Locate the cell with the specified text and output its (X, Y) center coordinate. 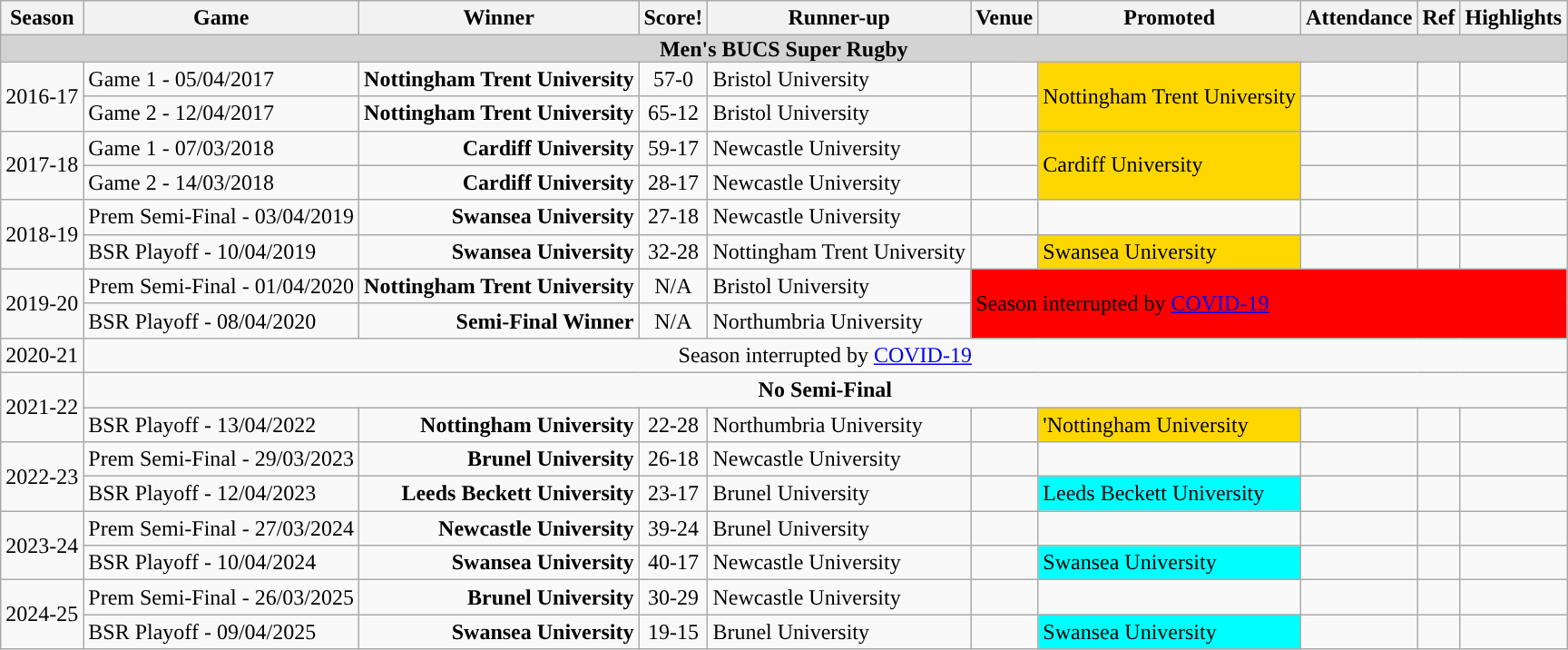
Promoted (1170, 18)
27-18 (673, 217)
'Nottingham University (1170, 424)
Prem Semi-Final - 29/03/2023 (221, 459)
Game 1 - 07/03/2018 (221, 148)
Ref (1439, 18)
2023-24 (42, 546)
28-17 (673, 182)
2022-23 (42, 477)
22-28 (673, 424)
2024-25 (42, 615)
Semi-Final Winner (499, 320)
Nottingham University (499, 424)
BSR Playoff - 09/04/2025 (221, 632)
No Semi-Final (826, 389)
BSR Playoff - 10/04/2024 (221, 563)
2019-20 (42, 303)
19-15 (673, 632)
59-17 (673, 148)
Game (221, 18)
65-12 (673, 113)
Runner-up (839, 18)
40-17 (673, 563)
2020-21 (42, 355)
30-29 (673, 597)
57-0 (673, 79)
Men's BUCS Super Rugby (784, 49)
Prem Semi-Final - 01/04/2020 (221, 286)
Attendance (1359, 18)
Game 2 - 12/04/2017 (221, 113)
Game 2 - 14/03/2018 (221, 182)
Prem Semi-Final - 03/04/2019 (221, 217)
Prem Semi-Final - 26/03/2025 (221, 597)
BSR Playoff - 13/04/2022 (221, 424)
2018-19 (42, 234)
Score! (673, 18)
2021-22 (42, 407)
Winner (499, 18)
39-24 (673, 528)
BSR Playoff - 10/04/2019 (221, 251)
Season (42, 18)
Venue (1004, 18)
32-28 (673, 251)
Game 1 - 05/04/2017 (221, 79)
26-18 (673, 459)
Highlights (1514, 18)
2016-17 (42, 96)
Prem Semi-Final - 27/03/2024 (221, 528)
2017-18 (42, 165)
BSR Playoff - 12/04/2023 (221, 494)
23-17 (673, 494)
BSR Playoff - 08/04/2020 (221, 320)
